Output the [x, y] coordinate of the center of the cell containing the given text.  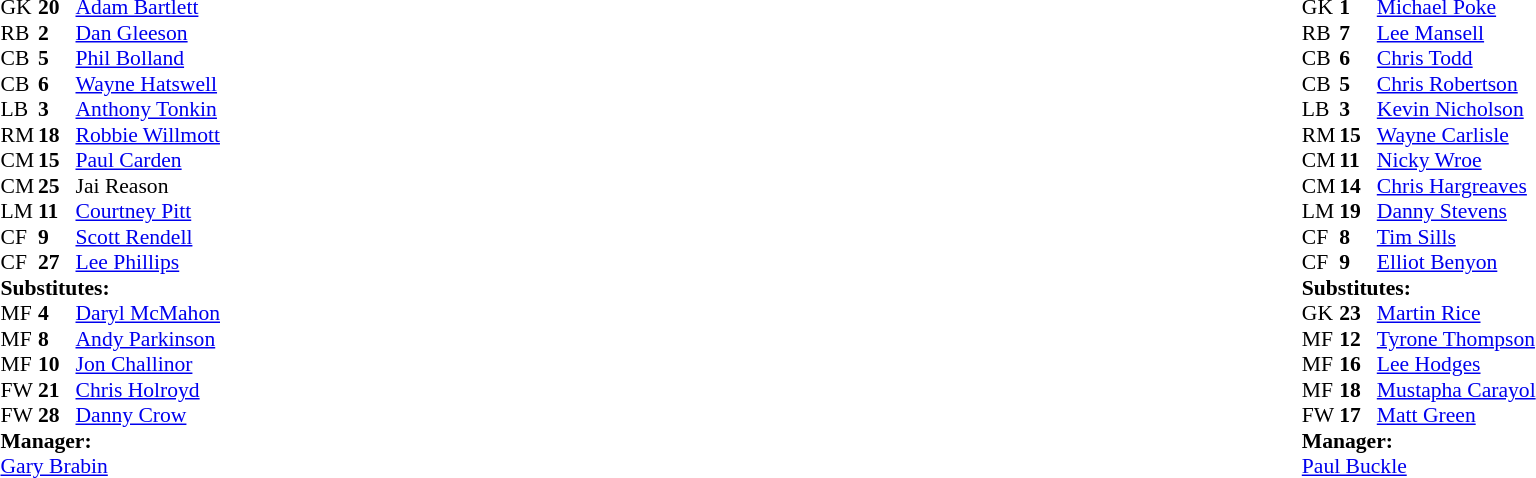
Phil Bolland [148, 59]
Tyrone Thompson [1456, 339]
7 [1358, 33]
28 [57, 415]
Chris Hargreaves [1456, 186]
Lee Hodges [1456, 365]
Nicky Wroe [1456, 161]
Jon Challinor [148, 365]
Anthony Tonkin [148, 109]
27 [57, 263]
2 [57, 33]
Andy Parkinson [148, 339]
21 [57, 390]
GK [1321, 313]
Daryl McMahon [148, 313]
10 [57, 365]
Chris Robertson [1456, 84]
Robbie Willmott [148, 135]
16 [1358, 365]
23 [1358, 313]
Danny Stevens [1456, 211]
Jai Reason [148, 186]
19 [1358, 211]
Dan Gleeson [148, 33]
Danny Crow [148, 415]
Lee Phillips [148, 263]
Matt Green [1456, 415]
Courtney Pitt [148, 211]
Wayne Hatswell [148, 84]
Tim Sills [1456, 237]
12 [1358, 339]
Lee Mansell [1456, 33]
Chris Todd [1456, 59]
Mustapha Carayol [1456, 390]
Chris Holroyd [148, 390]
Paul Carden [148, 161]
25 [57, 186]
Elliot Benyon [1456, 263]
14 [1358, 186]
Scott Rendell [148, 237]
Martin Rice [1456, 313]
Wayne Carlisle [1456, 135]
4 [57, 313]
Kevin Nicholson [1456, 109]
17 [1358, 415]
